Pinpoint the cell where the given text exists, returning its [X, Y] midpoint coordinate. 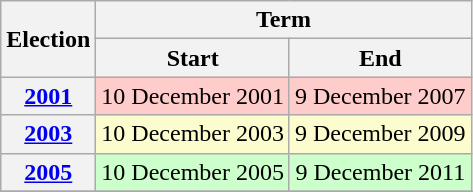
9 December 2009 [380, 134]
2001 [48, 96]
9 December 2011 [380, 172]
Election [48, 39]
10 December 2001 [193, 96]
10 December 2005 [193, 172]
10 December 2003 [193, 134]
2003 [48, 134]
Term [284, 20]
End [380, 58]
2005 [48, 172]
Start [193, 58]
9 December 2007 [380, 96]
